Detect which cell encompasses the target text, then output its [x, y] center coordinate. 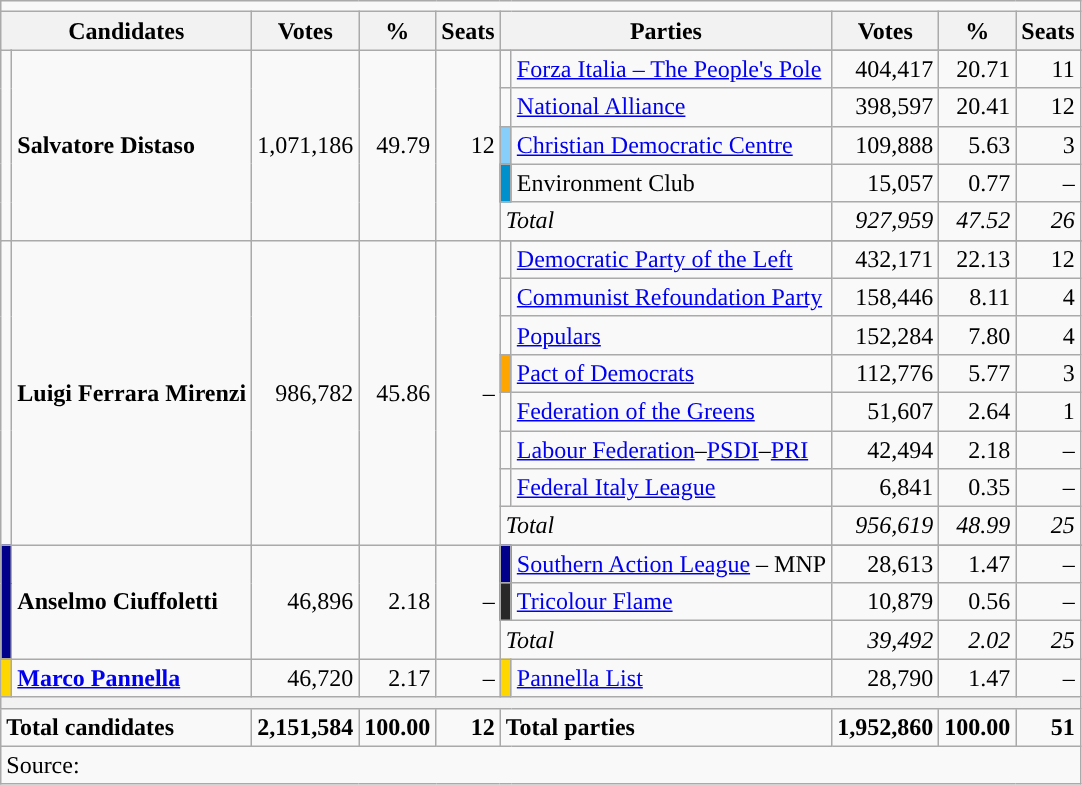
986,782 [306, 392]
22.13 [978, 259]
28,790 [886, 678]
Marco Pannella [132, 678]
152,284 [886, 335]
Total parties [666, 727]
158,446 [886, 297]
Luigi Ferrara Mirenzi [132, 392]
45.86 [398, 392]
404,417 [886, 69]
0.56 [978, 602]
15,057 [886, 183]
National Alliance [671, 107]
Anselmo Ciuffoletti [132, 602]
5.63 [978, 145]
8.11 [978, 297]
26 [1048, 221]
0.35 [978, 488]
42,494 [886, 449]
48.99 [978, 526]
2,151,584 [306, 727]
Pannella List [671, 678]
Salvatore Distaso [132, 145]
49.79 [398, 145]
Source: [540, 765]
Parties [666, 31]
Federation of the Greens [671, 411]
112,776 [886, 373]
46,720 [306, 678]
46,896 [306, 602]
6,841 [886, 488]
Pact of Democrats [671, 373]
Candidates [126, 31]
51 [1048, 727]
2.02 [978, 640]
47.52 [978, 221]
10,879 [886, 602]
28,613 [886, 564]
Southern Action League – MNP [671, 564]
927,959 [886, 221]
51,607 [886, 411]
39,492 [886, 640]
2.64 [978, 411]
5.77 [978, 373]
Tricolour Flame [671, 602]
7.80 [978, 335]
Federal Italy League [671, 488]
956,619 [886, 526]
1,071,186 [306, 145]
Total candidates [126, 727]
1,952,860 [886, 727]
20.71 [978, 69]
Christian Democratic Centre [671, 145]
1 [1048, 411]
Environment Club [671, 183]
432,171 [886, 259]
Communist Refoundation Party [671, 297]
Forza Italia – The People's Pole [671, 69]
Populars [671, 335]
0.77 [978, 183]
Democratic Party of the Left [671, 259]
2.17 [398, 678]
109,888 [886, 145]
20.41 [978, 107]
398,597 [886, 107]
11 [1048, 69]
Labour Federation–PSDI–PRI [671, 449]
